Return [X, Y] of the center of cell containing provided text 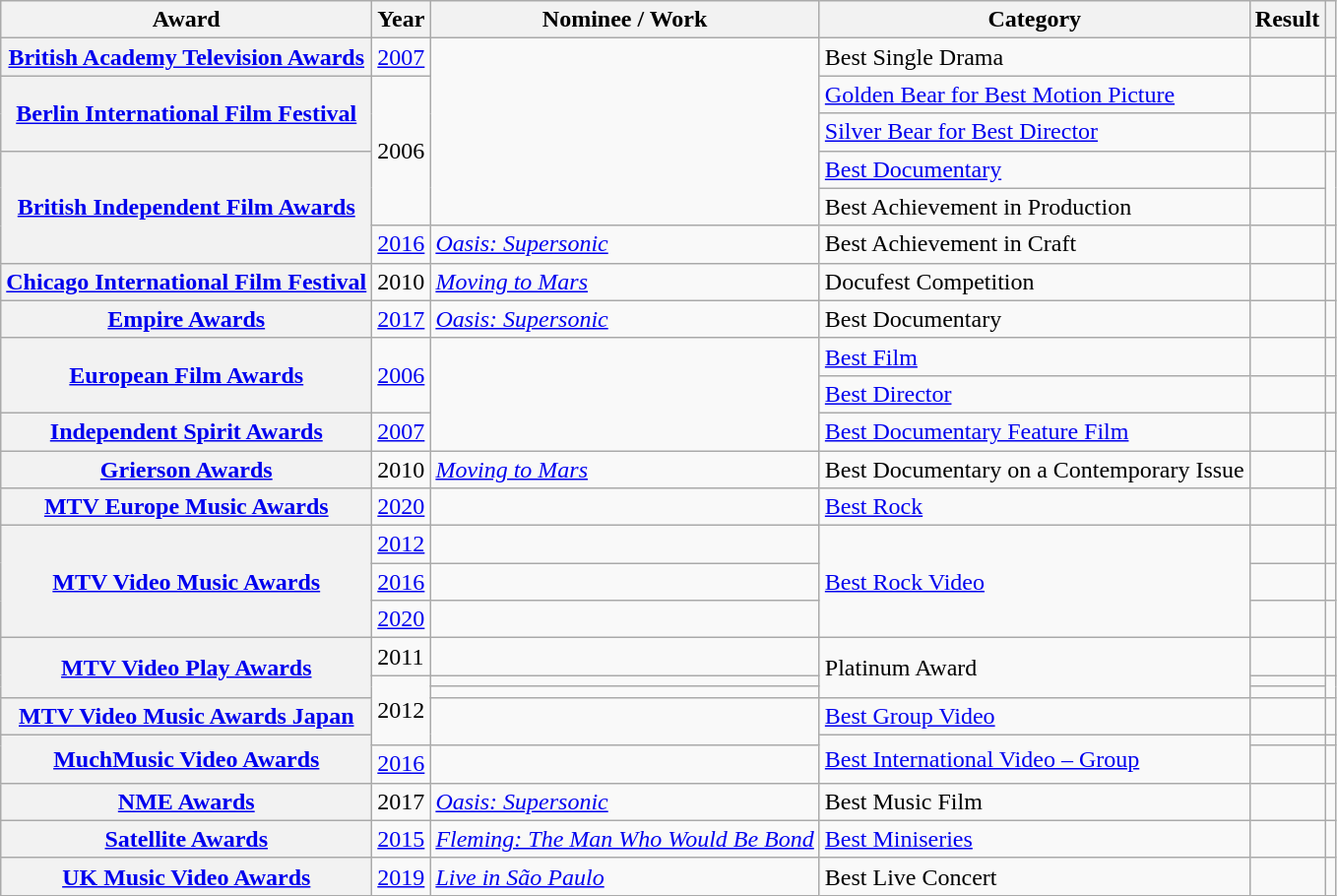
Category [1034, 20]
Best Single Drama [1034, 57]
MTV Video Music Awards Japan [187, 716]
Best Documentary Feature Film [1034, 431]
Fleming: The Man Who Would Be Bond [624, 839]
Best Miniseries [1034, 839]
Docufest Competition [1034, 282]
MTV Video Play Awards [187, 668]
Best Rock [1034, 507]
Best International Video – Group [1034, 758]
Award [187, 20]
Best Achievement in Craft [1034, 244]
Best Live Concert [1034, 876]
Year [402, 20]
Platinum Award [1034, 668]
MTV Europe Music Awards [187, 507]
European Film Awards [187, 375]
MTV Video Music Awards [187, 582]
Best Group Video [1034, 716]
British Independent Film Awards [187, 207]
MuchMusic Video Awards [187, 758]
Best Director [1034, 394]
Nominee / Work [624, 20]
Best Achievement in Production [1034, 207]
2019 [402, 876]
UK Music Video Awards [187, 876]
Best Rock Video [1034, 582]
Golden Bear for Best Motion Picture [1034, 95]
2011 [402, 657]
British Academy Television Awards [187, 57]
Independent Spirit Awards [187, 431]
Live in São Paulo [624, 876]
Empire Awards [187, 319]
Best Music Film [1034, 801]
2015 [402, 839]
NME Awards [187, 801]
Chicago International Film Festival [187, 282]
Berlin International Film Festival [187, 113]
Grierson Awards [187, 470]
Best Film [1034, 356]
Silver Bear for Best Director [1034, 132]
Satellite Awards [187, 839]
Best Documentary on a Contemporary Issue [1034, 470]
Result [1287, 20]
